Return the [X, Y] coordinate for the center point of the cell that contains the specified text.  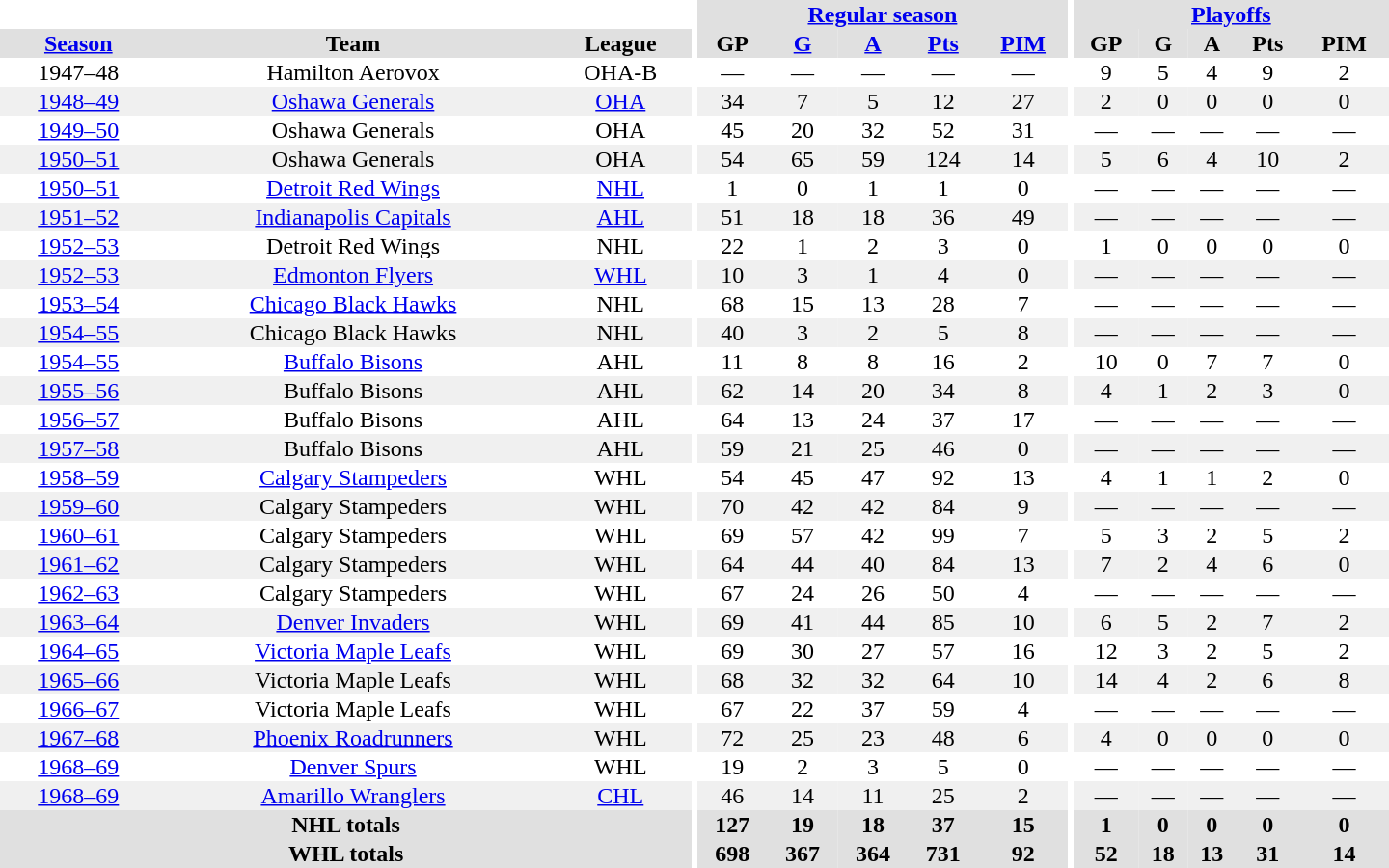
36 [943, 217]
Phoenix Roadrunners [353, 738]
Regular season [883, 14]
1951–52 [79, 217]
28 [943, 304]
47 [872, 477]
1963–64 [79, 622]
72 [733, 738]
17 [1022, 420]
1964–65 [79, 651]
1957–58 [79, 448]
Team [353, 43]
367 [803, 854]
Denver Invaders [353, 622]
49 [1022, 217]
124 [943, 159]
1959–60 [79, 506]
1967–68 [79, 738]
1961–62 [79, 564]
Edmonton Flyers [353, 275]
70 [733, 506]
23 [872, 738]
26 [872, 593]
1948–49 [79, 101]
65 [803, 159]
41 [803, 622]
1956–57 [79, 420]
WHL totals [345, 854]
51 [733, 217]
50 [943, 593]
Indianapolis Capitals [353, 217]
99 [943, 535]
CHL [620, 796]
Hamilton Aerovox [353, 72]
364 [872, 854]
698 [733, 854]
731 [943, 854]
1960–61 [79, 535]
Playoffs [1231, 14]
Denver Spurs [353, 767]
Amarillo Wranglers [353, 796]
1962–63 [79, 593]
OHA-B [620, 72]
NHL totals [345, 825]
1965–66 [79, 680]
21 [803, 448]
1947–48 [79, 72]
30 [803, 651]
1953–54 [79, 304]
1966–67 [79, 709]
62 [733, 391]
127 [733, 825]
1955–56 [79, 391]
1958–59 [79, 477]
Season [79, 43]
85 [943, 622]
League [620, 43]
1949–50 [79, 130]
48 [943, 738]
